Find where the given text appears and provide that cell's center as (X, Y) coordinate. 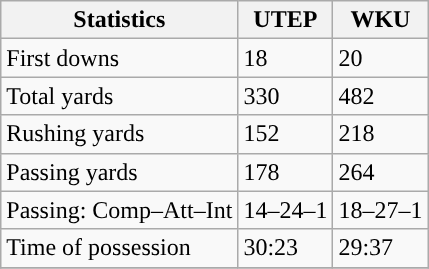
UTEP (286, 20)
Passing: Comp–Att–Int (120, 210)
152 (286, 134)
20 (380, 58)
Statistics (120, 20)
482 (380, 96)
218 (380, 134)
Rushing yards (120, 134)
WKU (380, 20)
Time of possession (120, 248)
178 (286, 172)
14–24–1 (286, 210)
330 (286, 96)
264 (380, 172)
First downs (120, 58)
30:23 (286, 248)
18–27–1 (380, 210)
18 (286, 58)
Passing yards (120, 172)
29:37 (380, 248)
Total yards (120, 96)
